Return the (x, y) coordinate for the center point of the cell that contains the specified text.  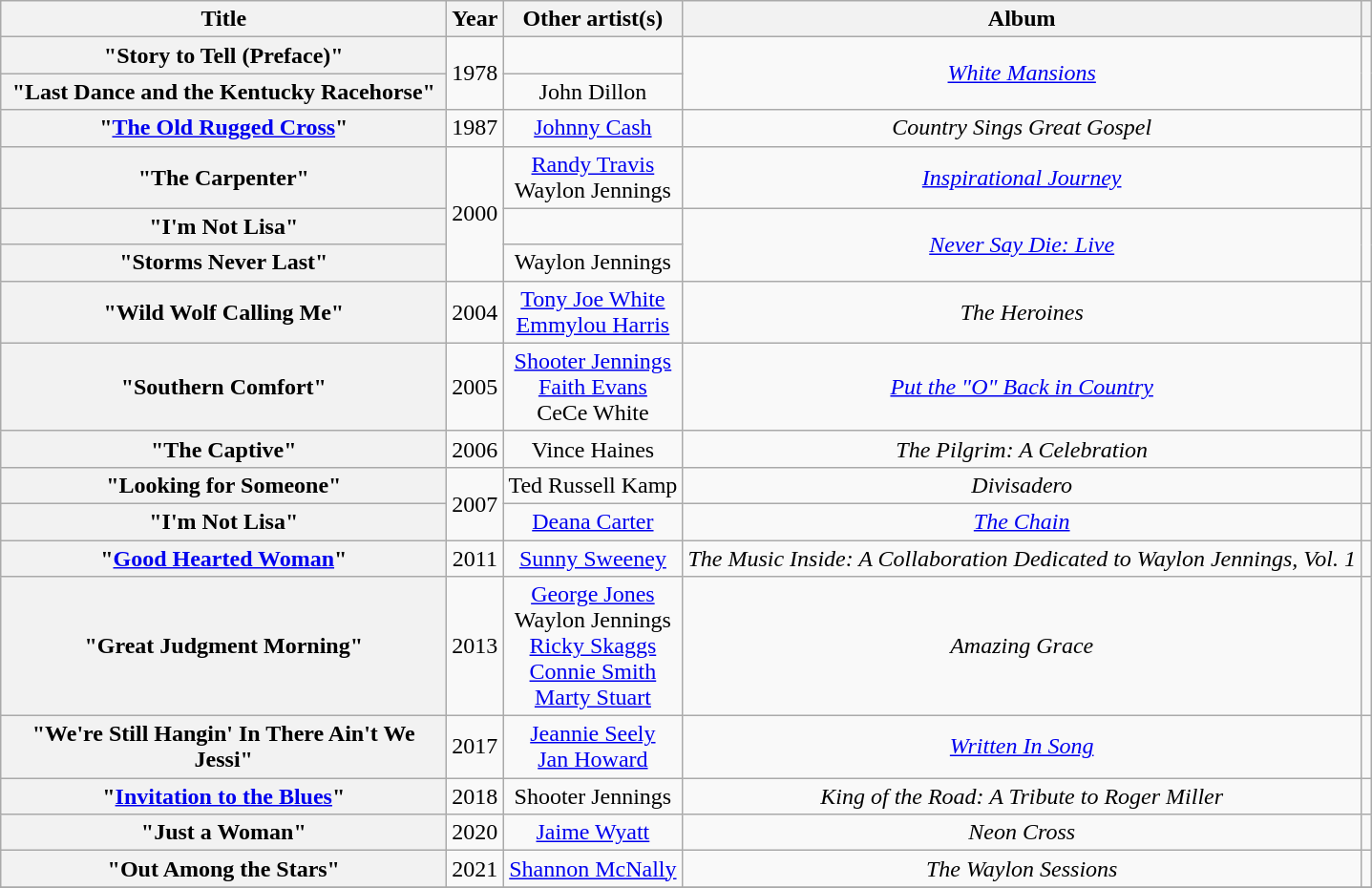
The Waylon Sessions (1022, 869)
Written In Song (1022, 747)
"Storms Never Last" (223, 263)
Jeannie SeelyJan Howard (593, 747)
Deana Carter (593, 521)
Year (475, 19)
The Heroines (1022, 311)
George JonesWaylon JenningsRicky SkaggsConnie SmithMarty Stuart (593, 646)
"The Old Rugged Cross" (223, 128)
"Wild Wolf Calling Me" (223, 311)
Amazing Grace (1022, 646)
"Out Among the Stars" (223, 869)
2017 (475, 747)
Neon Cross (1022, 833)
The Music Inside: A Collaboration Dedicated to Waylon Jennings, Vol. 1 (1022, 559)
Divisadero (1022, 485)
"Story to Tell (Preface)" (223, 55)
"Invitation to the Blues" (223, 796)
Sunny Sweeney (593, 559)
"The Captive" (223, 449)
2005 (475, 387)
"Great Judgment Morning" (223, 646)
Jaime Wyatt (593, 833)
"We're Still Hangin' In There Ain't We Jessi" (223, 747)
Shooter Jennings (593, 796)
"Good Hearted Woman" (223, 559)
Country Sings Great Gospel (1022, 128)
Vince Haines (593, 449)
Shannon McNally (593, 869)
Shooter JenningsFaith EvansCeCe White (593, 387)
"Just a Woman" (223, 833)
King of the Road: A Tribute to Roger Miller (1022, 796)
2021 (475, 869)
John Dillon (593, 92)
2020 (475, 833)
2006 (475, 449)
1978 (475, 74)
Waylon Jennings (593, 263)
2007 (475, 503)
"Southern Comfort" (223, 387)
2018 (475, 796)
The Chain (1022, 521)
"Last Dance and the Kentucky Racehorse" (223, 92)
Tony Joe WhiteEmmylou Harris (593, 311)
2000 (475, 214)
2011 (475, 559)
The Pilgrim: A Celebration (1022, 449)
2013 (475, 646)
Title (223, 19)
White Mansions (1022, 74)
Put the "O" Back in Country (1022, 387)
Ted Russell Kamp (593, 485)
2004 (475, 311)
"The Carpenter" (223, 178)
Inspirational Journey (1022, 178)
1987 (475, 128)
Randy TravisWaylon Jennings (593, 178)
Johnny Cash (593, 128)
Album (1022, 19)
"Looking for Someone" (223, 485)
Other artist(s) (593, 19)
Never Say Die: Live (1022, 244)
